Return [X, Y] of the center of cell containing provided text 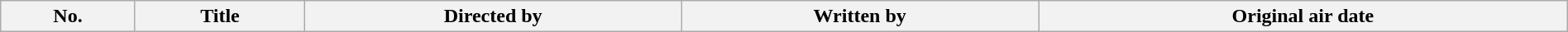
Directed by [493, 16]
No. [68, 16]
Original air date [1303, 16]
Written by [860, 16]
Title [220, 16]
